Output the [x, y] coordinate of the center of the cell containing the given text.  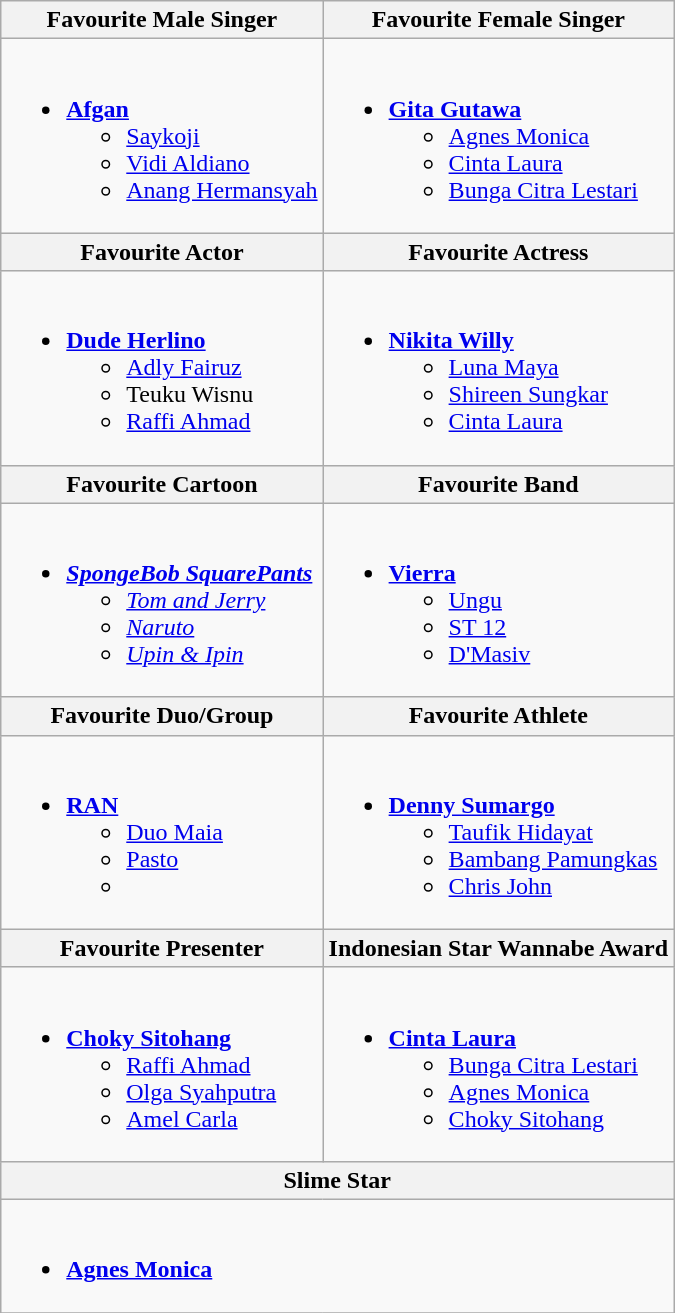
Favourite Male Singer [162, 20]
Favourite Presenter [162, 948]
VierraUnguST 12D'Masiv [498, 600]
Cinta LauraBunga Citra LestariAgnes MonicaChoky Sitohang [498, 1064]
Indonesian Star Wannabe Award [498, 948]
Gita GutawaAgnes MonicaCinta LauraBunga Citra Lestari [498, 136]
Favourite Female Singer [498, 20]
Dude HerlinoAdly FairuzTeuku WisnuRaffi Ahmad [162, 368]
Slime Star [338, 1180]
Choky SitohangRaffi AhmadOlga SyahputraAmel Carla [162, 1064]
RANDuo MaiaPasto [162, 832]
Favourite Band [498, 484]
Favourite Duo/Group [162, 716]
Favourite Actor [162, 252]
SpongeBob SquarePantsTom and JerryNarutoUpin & Ipin [162, 600]
Favourite Cartoon [162, 484]
Denny SumargoTaufik HidayatBambang PamungkasChris John [498, 832]
Favourite Athlete [498, 716]
Nikita WillyLuna MayaShireen SungkarCinta Laura [498, 368]
Favourite Actress [498, 252]
Agnes Monica [338, 1256]
AfganSaykojiVidi AldianoAnang Hermansyah [162, 136]
